Determine the [x, y] coordinate at the center of the cell enclosing the given text.  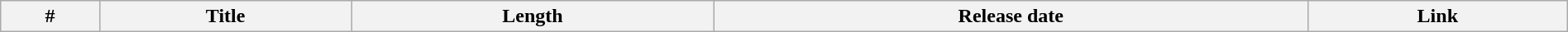
# [50, 16]
Length [533, 16]
Release date [1011, 16]
Title [225, 16]
Link [1437, 16]
